Identify which cell holds the provided text, then report its (x, y) central coordinate. 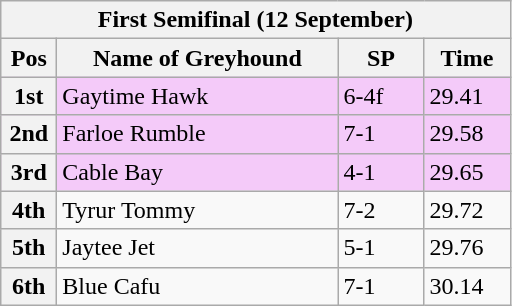
6-4f (381, 96)
30.14 (467, 286)
First Semifinal (12 September) (256, 20)
5-1 (381, 248)
Tyrur Tommy (198, 210)
Jaytee Jet (198, 248)
Cable Bay (198, 172)
Name of Greyhound (198, 58)
29.76 (467, 248)
4th (29, 210)
29.58 (467, 134)
Pos (29, 58)
Gaytime Hawk (198, 96)
29.65 (467, 172)
29.72 (467, 210)
1st (29, 96)
5th (29, 248)
4-1 (381, 172)
29.41 (467, 96)
6th (29, 286)
Time (467, 58)
2nd (29, 134)
Blue Cafu (198, 286)
SP (381, 58)
3rd (29, 172)
Farloe Rumble (198, 134)
7-2 (381, 210)
